Output the [x, y] coordinate of the center of the cell containing the given text.  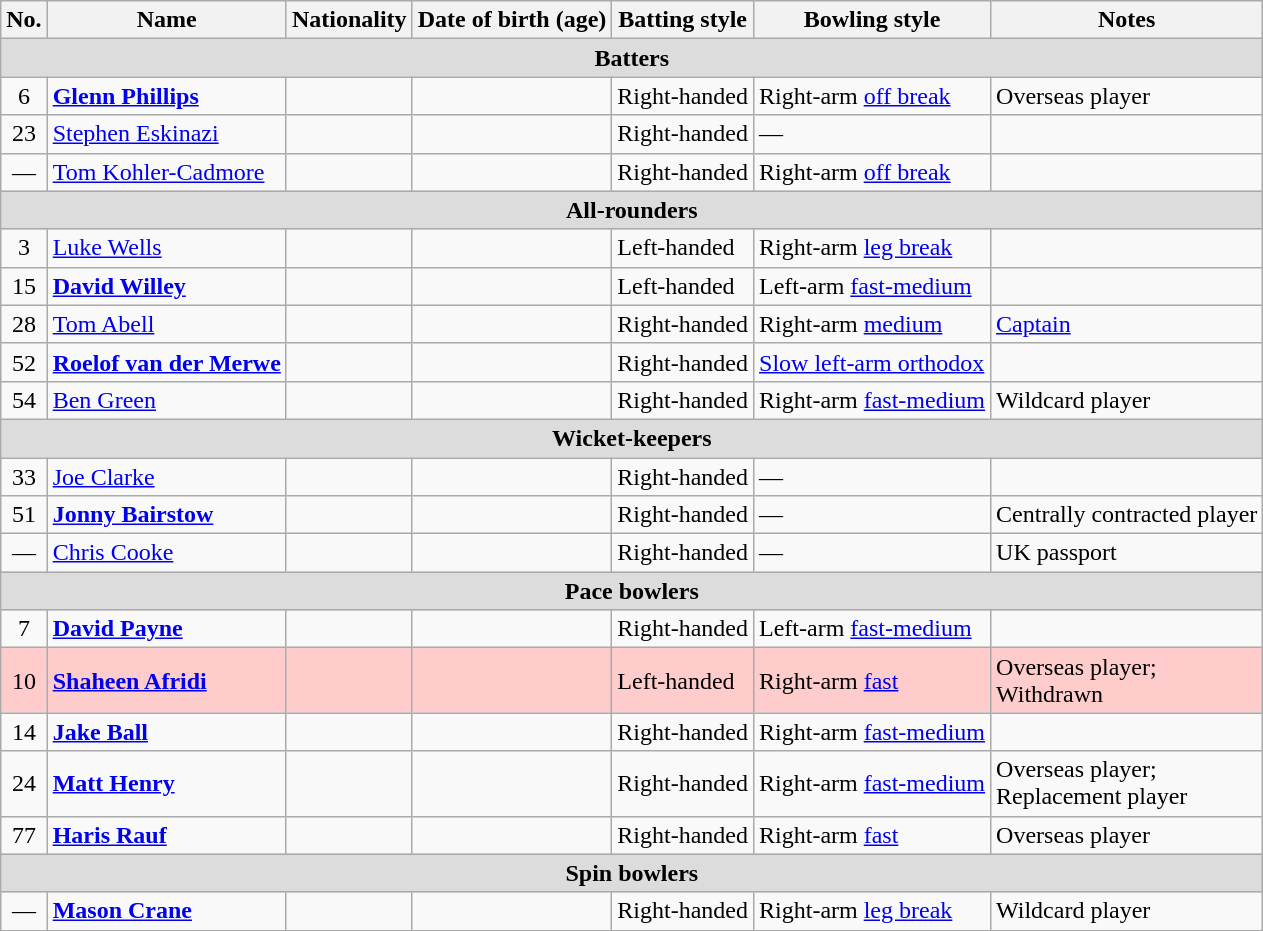
3 [24, 248]
UK passport [1127, 553]
23 [24, 134]
Haris Rauf [166, 835]
Chris Cooke [166, 553]
Name [166, 20]
Ben Green [166, 400]
54 [24, 400]
Batting style [683, 20]
Stephen Eskinazi [166, 134]
Nationality [349, 20]
Wicket-keepers [632, 438]
10 [24, 680]
Bowling style [872, 20]
David Payne [166, 629]
Overseas player; Replacement player [1127, 784]
28 [24, 324]
Matt Henry [166, 784]
52 [24, 362]
Joe Clarke [166, 477]
77 [24, 835]
Mason Crane [166, 911]
Luke Wells [166, 248]
Tom Kohler-Cadmore [166, 172]
51 [24, 515]
24 [24, 784]
All-rounders [632, 210]
No. [24, 20]
Overseas player; Withdrawn [1127, 680]
14 [24, 732]
Slow left-arm orthodox [872, 362]
Shaheen Afridi [166, 680]
Spin bowlers [632, 873]
6 [24, 96]
7 [24, 629]
Captain [1127, 324]
Glenn Phillips [166, 96]
Jonny Bairstow [166, 515]
Date of birth (age) [512, 20]
Notes [1127, 20]
Jake Ball [166, 732]
Roelof van der Merwe [166, 362]
15 [24, 286]
Tom Abell [166, 324]
Right-arm medium [872, 324]
33 [24, 477]
Pace bowlers [632, 591]
Centrally contracted player [1127, 515]
David Willey [166, 286]
Batters [632, 58]
